Detect which cell encompasses the target text, then output its (X, Y) center coordinate. 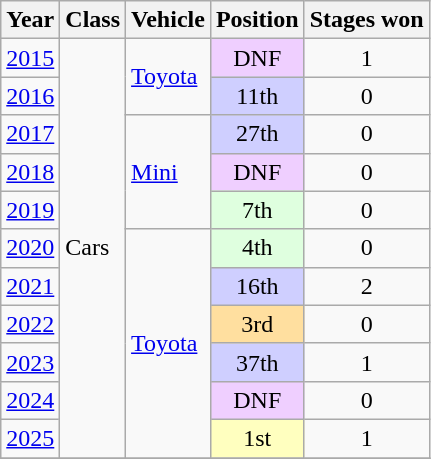
2024 (30, 400)
3rd (257, 324)
1st (257, 438)
37th (257, 362)
2023 (30, 362)
2020 (30, 248)
Cars (93, 248)
2019 (30, 210)
2016 (30, 96)
11th (257, 96)
2015 (30, 58)
Vehicle (168, 20)
Mini (168, 172)
Class (93, 20)
27th (257, 134)
4th (257, 248)
Year (30, 20)
2022 (30, 324)
Position (257, 20)
16th (257, 286)
2 (366, 286)
2021 (30, 286)
Stages won (366, 20)
2018 (30, 172)
7th (257, 210)
2017 (30, 134)
2025 (30, 438)
